Return the (X, Y) coordinate for the center point of the cell that contains the specified text.  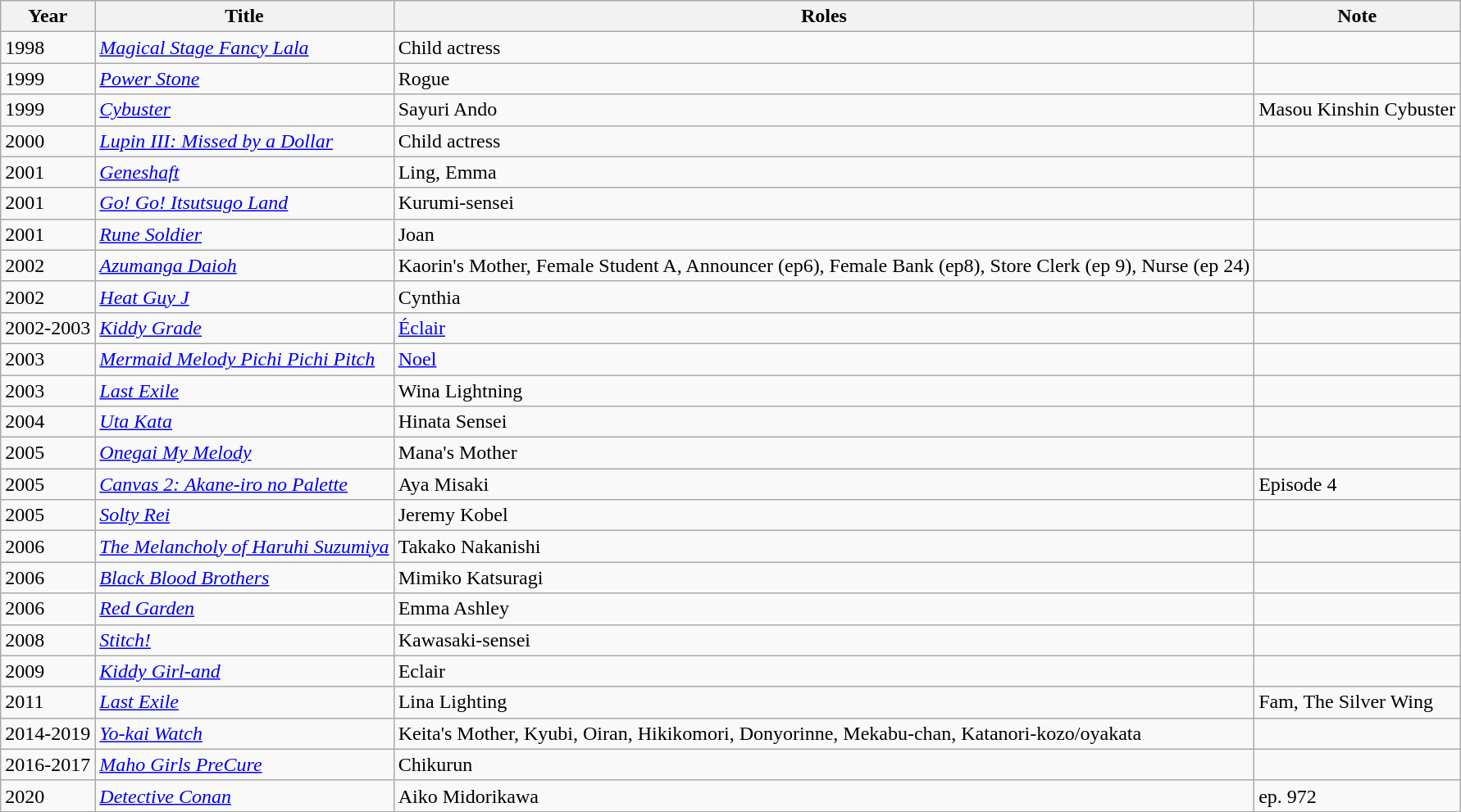
Solty Rei (244, 515)
Aya Misaki (824, 484)
Onegai My Melody (244, 453)
Ling, Emma (824, 172)
Mana's Mother (824, 453)
2014-2019 (48, 733)
Stitch! (244, 640)
Masou Kinshin Cybuster (1358, 110)
Jeremy Kobel (824, 515)
2002-2003 (48, 328)
The Melancholy of Haruhi Suzumiya (244, 547)
2011 (48, 702)
Takako Nakanishi (824, 547)
2000 (48, 141)
Keita's Mother, Kyubi, Oiran, Hikikomori, Donyorinne, Mekabu-chan, Katanori-kozo/oyakata (824, 733)
Fam, The Silver Wing (1358, 702)
Title (244, 16)
Uta Kata (244, 422)
Geneshaft (244, 172)
Kaorin's Mother, Female Student A, Announcer (ep6), Female Bank (ep8), Store Clerk (ep 9), Nurse (ep 24) (824, 265)
ep. 972 (1358, 796)
Noel (824, 359)
Kiddy Girl-and (244, 671)
2016-2017 (48, 764)
Roles (824, 16)
Kawasaki-sensei (824, 640)
Rogue (824, 79)
Cynthia (824, 297)
Joan (824, 234)
1998 (48, 48)
Kurumi-sensei (824, 203)
Power Stone (244, 79)
Rune Soldier (244, 234)
Chikurun (824, 764)
Wina Lightning (824, 391)
Cybuster (244, 110)
Azumanga Daioh (244, 265)
Mimiko Katsuragi (824, 578)
Mermaid Melody Pichi Pichi Pitch (244, 359)
Go! Go! Itsutsugo Land (244, 203)
Year (48, 16)
Detective Conan (244, 796)
Magical Stage Fancy Lala (244, 48)
Canvas 2: Akane-iro no Palette (244, 484)
Black Blood Brothers (244, 578)
Maho Girls PreCure (244, 764)
2004 (48, 422)
Éclair (824, 328)
Lina Lighting (824, 702)
Sayuri Ando (824, 110)
Aiko Midorikawa (824, 796)
Yo-kai Watch (244, 733)
Red Garden (244, 609)
Episode 4 (1358, 484)
2009 (48, 671)
2020 (48, 796)
Heat Guy J (244, 297)
Eclair (824, 671)
Lupin III: Missed by a Dollar (244, 141)
Note (1358, 16)
Emma Ashley (824, 609)
Hinata Sensei (824, 422)
Kiddy Grade (244, 328)
2008 (48, 640)
